From the cell containing the given text, extract its center point as (X, Y) coordinate. 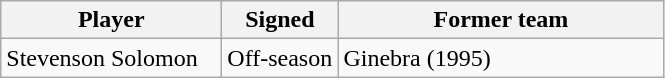
Off-season (280, 58)
Former team (501, 20)
Signed (280, 20)
Stevenson Solomon (112, 58)
Player (112, 20)
Ginebra (1995) (501, 58)
